Capture the cell that displays the provided text and extract its (X, Y) central coordinate. 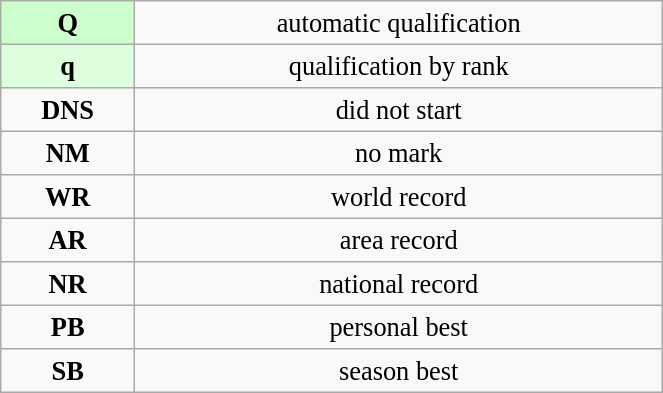
no mark (399, 153)
q (68, 66)
NM (68, 153)
did not start (399, 109)
season best (399, 371)
area record (399, 240)
NR (68, 284)
qualification by rank (399, 66)
SB (68, 371)
PB (68, 327)
national record (399, 284)
personal best (399, 327)
Q (68, 22)
AR (68, 240)
DNS (68, 109)
WR (68, 197)
automatic qualification (399, 22)
world record (399, 197)
